Return (x, y) of the center of cell containing provided text 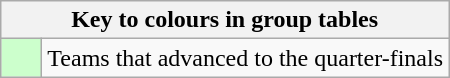
Key to colours in group tables (225, 20)
Teams that advanced to the quarter-finals (246, 58)
